Find where the given text appears and provide that cell's center as [X, Y] coordinate. 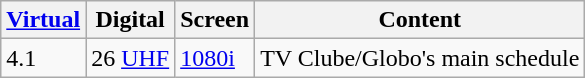
TV Clube/Globo's main schedule [420, 58]
Digital [130, 20]
Content [420, 20]
1080i [215, 58]
4.1 [44, 58]
Virtual [44, 20]
Screen [215, 20]
26 UHF [130, 58]
